Provide the [X, Y] coordinate of the cell's center where the given text is located.  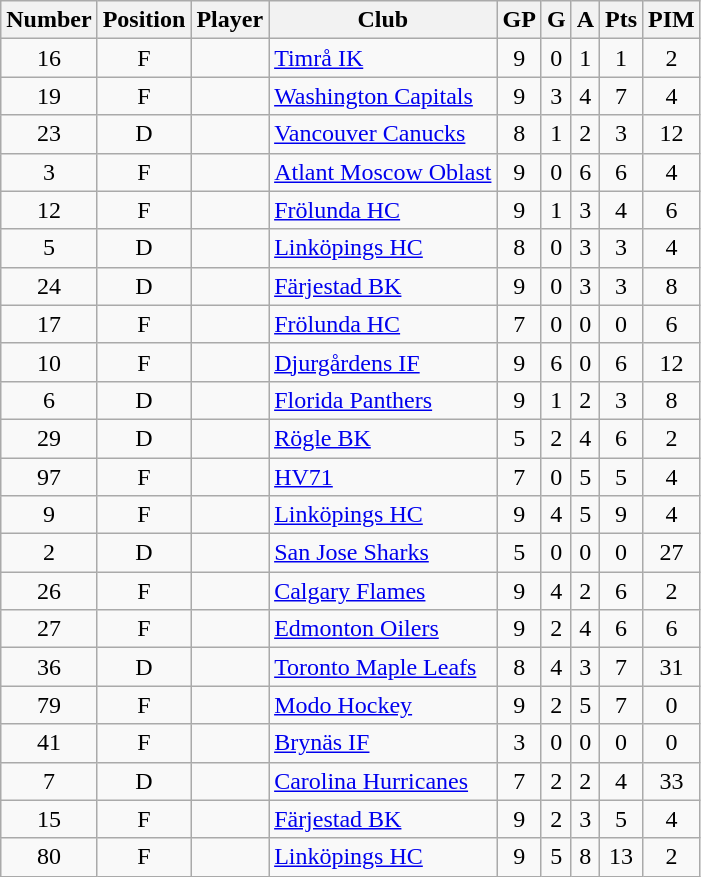
29 [49, 438]
Florida Panthers [383, 400]
Calgary Flames [383, 591]
Position [144, 20]
G [556, 20]
Timrå IK [383, 58]
26 [49, 591]
Carolina Hurricanes [383, 781]
41 [49, 743]
23 [49, 134]
97 [49, 477]
17 [49, 324]
15 [49, 819]
16 [49, 58]
Modo Hockey [383, 705]
Edmonton Oilers [383, 629]
GP [519, 20]
33 [672, 781]
Brynäs IF [383, 743]
Rögle BK [383, 438]
36 [49, 667]
San Jose Sharks [383, 553]
10 [49, 362]
Djurgårdens IF [383, 362]
79 [49, 705]
PIM [672, 20]
Pts [622, 20]
Player [230, 20]
Club [383, 20]
Number [49, 20]
Washington Capitals [383, 96]
80 [49, 857]
13 [622, 857]
19 [49, 96]
A [585, 20]
24 [49, 286]
HV71 [383, 477]
Atlant Moscow Oblast [383, 172]
31 [672, 667]
Toronto Maple Leafs [383, 667]
Vancouver Canucks [383, 134]
